Return the [X, Y] coordinate for the center point of the cell that contains the specified text.  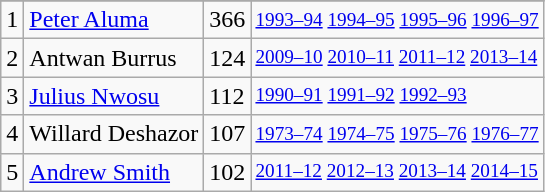
112 [228, 96]
124 [228, 58]
Antwan Burrus [114, 58]
102 [228, 172]
5 [12, 172]
2011–12 2012–13 2013–14 2014–15 [397, 172]
Peter Aluma [114, 20]
2009–10 2010–11 2011–12 2013–14 [397, 58]
Julius Nwosu [114, 96]
Andrew Smith [114, 172]
Willard Deshazor [114, 134]
1990–91 1991–92 1992–93 [397, 96]
1 [12, 20]
107 [228, 134]
1993–94 1994–95 1995–96 1996–97 [397, 20]
2 [12, 58]
4 [12, 134]
366 [228, 20]
3 [12, 96]
1973–74 1974–75 1975–76 1976–77 [397, 134]
